Detect which cell encompasses the target text, then output its [x, y] center coordinate. 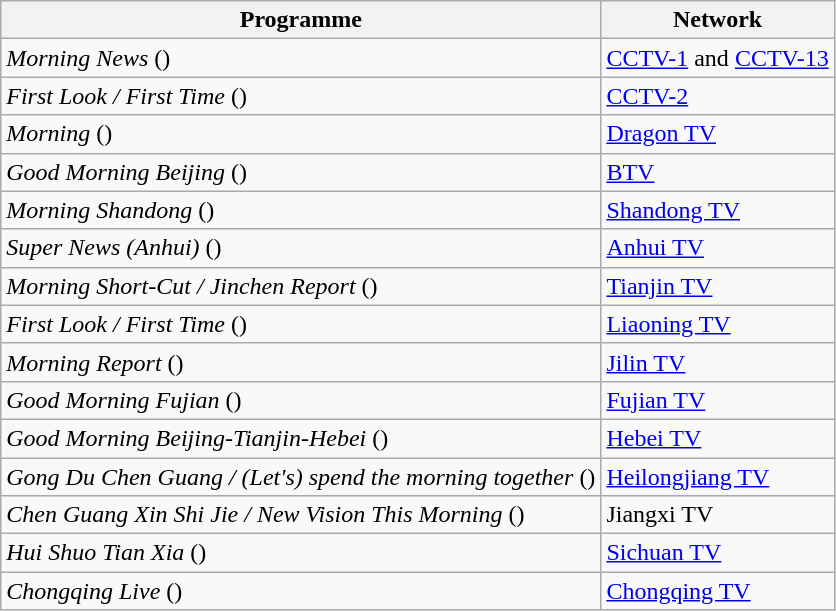
Chongqing TV [718, 591]
BTV [718, 172]
Chen Guang Xin Shi Jie / New Vision This Morning () [301, 515]
Liaoning TV [718, 324]
CCTV-1 and CCTV-13 [718, 58]
Morning Report () [301, 362]
Sichuan TV [718, 553]
Chongqing Live () [301, 591]
Morning Shandong () [301, 210]
Shandong TV [718, 210]
Anhui TV [718, 248]
Super News (Anhui) () [301, 248]
CCTV-2 [718, 96]
Good Morning Fujian () [301, 400]
Tianjin TV [718, 286]
Good Morning Beijing-Tianjin-Hebei () [301, 438]
Programme [301, 20]
Gong Du Chen Guang / (Let's) spend the morning together () [301, 477]
Hebei TV [718, 438]
Good Morning Beijing () [301, 172]
Jiangxi TV [718, 515]
Fujian TV [718, 400]
Hui Shuo Tian Xia () [301, 553]
Heilongjiang TV [718, 477]
Morning () [301, 134]
Jilin TV [718, 362]
Dragon TV [718, 134]
Network [718, 20]
Morning Short-Cut / Jinchen Report () [301, 286]
Morning News () [301, 58]
